Return [x, y] of the center of cell containing provided text 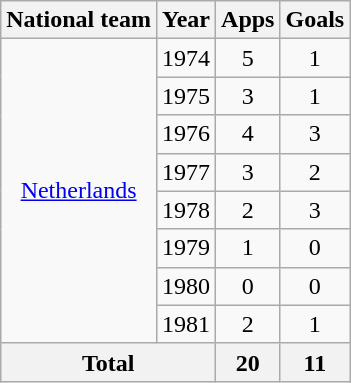
Goals [315, 20]
1979 [186, 248]
National team [79, 20]
1976 [186, 134]
1974 [186, 58]
Year [186, 20]
1980 [186, 286]
1977 [186, 172]
1978 [186, 210]
Netherlands [79, 191]
20 [248, 362]
1981 [186, 324]
5 [248, 58]
11 [315, 362]
4 [248, 134]
Apps [248, 20]
1975 [186, 96]
Total [108, 362]
